Locate the cell with the specified text and output its [x, y] center coordinate. 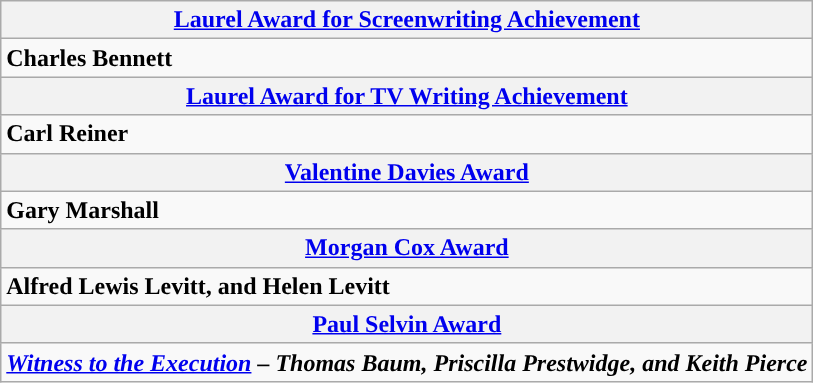
Charles Bennett [407, 58]
Carl Reiner [407, 134]
Paul Selvin Award [407, 324]
Laurel Award for TV Writing Achievement [407, 96]
Morgan Cox Award [407, 248]
Valentine Davies Award [407, 172]
Witness to the Execution – Thomas Baum, Priscilla Prestwidge, and Keith Pierce [407, 362]
Alfred Lewis Levitt, and Helen Levitt [407, 286]
Gary Marshall [407, 210]
Laurel Award for Screenwriting Achievement [407, 20]
